Output the [X, Y] coordinate of the center of the cell containing the given text.  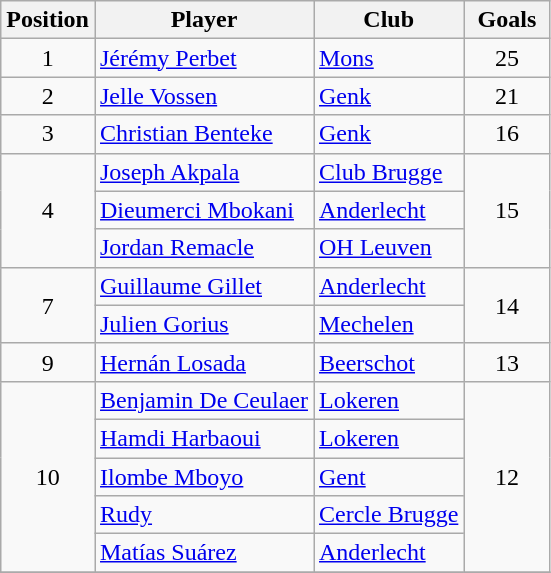
Guillaume Gillet [204, 286]
7 [48, 305]
Mechelen [389, 324]
Jérémy Perbet [204, 58]
Benjamin De Ceulaer [204, 400]
Cercle Brugge [389, 515]
Goals [507, 20]
9 [48, 362]
Julien Gorius [204, 324]
Christian Benteke [204, 134]
4 [48, 210]
Matías Suárez [204, 553]
Club [389, 20]
14 [507, 305]
Player [204, 20]
Gent [389, 477]
Jordan Remacle [204, 248]
15 [507, 210]
Mons [389, 58]
Hamdi Harbaoui [204, 438]
3 [48, 134]
10 [48, 476]
21 [507, 96]
12 [507, 476]
Joseph Akpala [204, 172]
Rudy [204, 515]
Hernán Losada [204, 362]
16 [507, 134]
Club Brugge [389, 172]
13 [507, 362]
1 [48, 58]
Jelle Vossen [204, 96]
Ilombe Mboyo [204, 477]
25 [507, 58]
2 [48, 96]
Beerschot [389, 362]
OH Leuven [389, 248]
Position [48, 20]
Dieumerci Mbokani [204, 210]
